Scan for the cell matching the given text and deliver its (X, Y) coordinate at center. 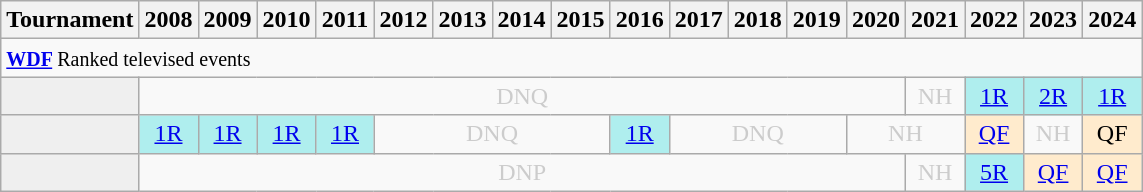
2018 (758, 20)
Tournament (70, 20)
2021 (934, 20)
2010 (286, 20)
2013 (462, 20)
2017 (698, 20)
2009 (228, 20)
5R (994, 172)
2011 (345, 20)
2016 (640, 20)
WDF Ranked televised events (572, 58)
2022 (994, 20)
2008 (168, 20)
2024 (1112, 20)
2R (1054, 96)
2012 (404, 20)
2023 (1054, 20)
2019 (816, 20)
DNP (522, 172)
2015 (580, 20)
2020 (876, 20)
2014 (522, 20)
